Locate the cell with the specified text and output its (x, y) center coordinate. 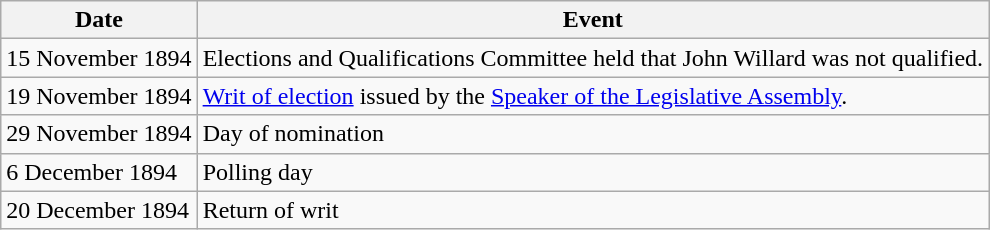
Return of writ (592, 210)
6 December 1894 (99, 172)
Day of nomination (592, 134)
20 December 1894 (99, 210)
Writ of election issued by the Speaker of the Legislative Assembly. (592, 96)
Polling day (592, 172)
Event (592, 20)
Date (99, 20)
29 November 1894 (99, 134)
Elections and Qualifications Committee held that John Willard was not qualified. (592, 58)
19 November 1894 (99, 96)
15 November 1894 (99, 58)
